Return [X, Y] of the center of cell containing provided text 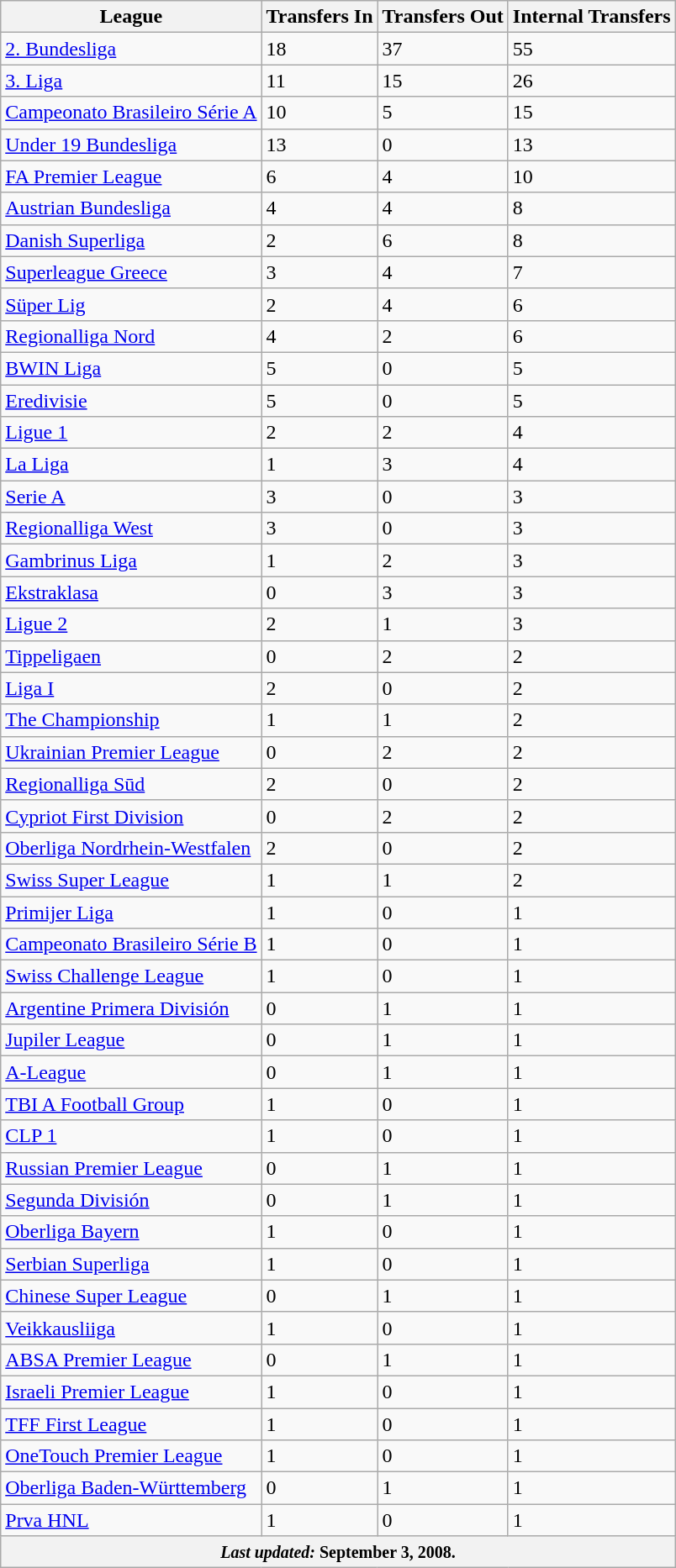
TBI A Football Group [131, 1104]
7 [592, 272]
Oberliga Bayern [131, 1232]
Gambrinus Liga [131, 560]
Transfers In [320, 17]
Veikkausliiga [131, 1328]
Internal Transfers [592, 17]
Ligue 2 [131, 624]
Last updated: September 3, 2008. [338, 1552]
26 [592, 81]
Serie A [131, 497]
Ligue 1 [131, 433]
Ekstraklasa [131, 592]
Cypriot First Division [131, 816]
Austrian Bundesliga [131, 208]
FA Premier League [131, 176]
Segunda División [131, 1200]
The Championship [131, 720]
Transfers Out [442, 17]
Danish Superliga [131, 240]
37 [442, 49]
Superleague Greece [131, 272]
OneTouch Premier League [131, 1456]
League [131, 17]
11 [320, 81]
La Liga [131, 465]
TFF First League [131, 1424]
Chinese Super League [131, 1296]
A-League [131, 1072]
Oberliga Baden-Württemberg [131, 1488]
18 [320, 49]
3. Liga [131, 81]
ABSA Premier League [131, 1360]
CLP 1 [131, 1136]
Under 19 Bundesliga [131, 145]
Ukrainian Premier League [131, 752]
Swiss Challenge League [131, 976]
Campeonato Brasileiro Série A [131, 113]
Primijer Liga [131, 912]
Eredivisie [131, 401]
Tippeligaen [131, 656]
Regionalliga Nord [131, 336]
Israeli Premier League [131, 1392]
Russian Premier League [131, 1168]
Liga I [131, 688]
Swiss Super League [131, 880]
Prva HNL [131, 1520]
Jupiler League [131, 1040]
Serbian Superliga [131, 1264]
Süper Lig [131, 304]
Oberliga Nordrhein-Westfalen [131, 848]
Argentine Primera División [131, 1008]
55 [592, 49]
Campeonato Brasileiro Série B [131, 944]
Regionalliga West [131, 529]
2. Bundesliga [131, 49]
BWIN Liga [131, 368]
Regionalliga Sūd [131, 784]
